Identify which cell holds the provided text, then report its (X, Y) central coordinate. 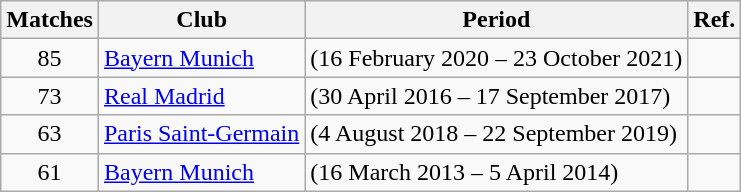
(16 February 2020 – 23 October 2021) (496, 58)
(30 April 2016 – 17 September 2017) (496, 96)
85 (50, 58)
(16 March 2013 – 5 April 2014) (496, 172)
Matches (50, 20)
(4 August 2018 – 22 September 2019) (496, 134)
73 (50, 96)
Real Madrid (201, 96)
Club (201, 20)
Paris Saint-Germain (201, 134)
Period (496, 20)
Ref. (714, 20)
61 (50, 172)
63 (50, 134)
